Provide the (X, Y) coordinate of the cell's center where the given text is located.  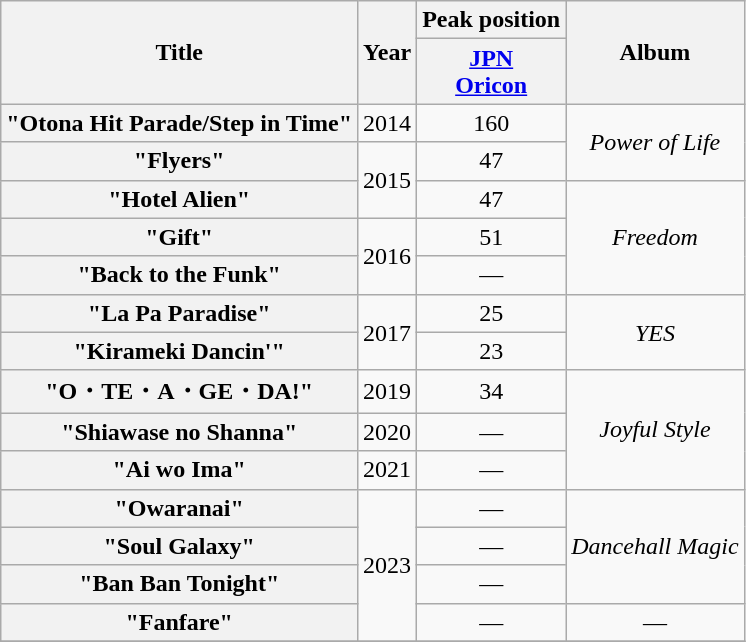
Title (180, 52)
Freedom (655, 237)
Joyful Style (655, 430)
2021 (388, 470)
25 (492, 313)
Peak position (492, 20)
Year (388, 52)
"Soul Galaxy" (180, 546)
"Flyers" (180, 161)
23 (492, 351)
2023 (388, 565)
160 (492, 123)
Dancehall Magic (655, 546)
2019 (388, 392)
34 (492, 392)
51 (492, 237)
JPN Oricon (492, 72)
"Back to the Funk" (180, 275)
"Ban Ban Tonight" (180, 584)
"O・TE・A・GE・DA!" (180, 392)
"Owaranai" (180, 508)
"Kirameki Dancin'" (180, 351)
2015 (388, 180)
2014 (388, 123)
"Gift" (180, 237)
"La Pa Paradise" (180, 313)
Power of Life (655, 142)
Album (655, 52)
2017 (388, 332)
"Shiawase no Shanna" (180, 432)
"Ai wo Ima" (180, 470)
"Hotel Alien" (180, 199)
2020 (388, 432)
YES (655, 332)
2016 (388, 256)
"Fanfare" (180, 622)
"Otona Hit Parade/Step in Time" (180, 123)
